Locate the cell with the specified text and output its [X, Y] center coordinate. 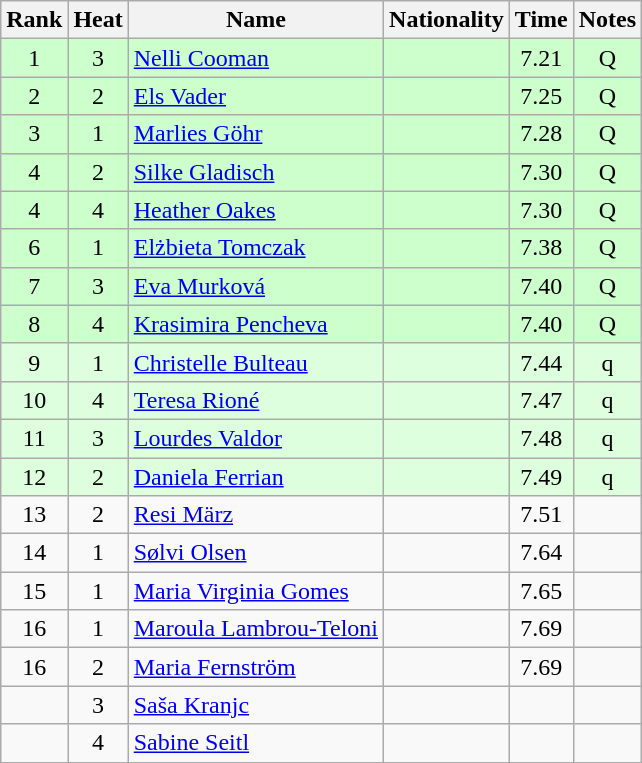
Els Vader [256, 96]
6 [34, 248]
Krasimira Pencheva [256, 324]
Teresa Rioné [256, 400]
Maroula Lambrou-Teloni [256, 629]
7.51 [541, 515]
12 [34, 477]
7.47 [541, 400]
8 [34, 324]
Resi März [256, 515]
Sølvi Olsen [256, 553]
Nationality [447, 20]
7.65 [541, 591]
Saša Kranjc [256, 705]
Maria Fernström [256, 667]
Notes [607, 20]
Nelli Cooman [256, 58]
7.48 [541, 438]
Sabine Seitl [256, 743]
15 [34, 591]
7.21 [541, 58]
Rank [34, 20]
Time [541, 20]
Name [256, 20]
Heather Oakes [256, 210]
7.28 [541, 134]
Daniela Ferrian [256, 477]
Silke Gladisch [256, 172]
7.38 [541, 248]
Christelle Bulteau [256, 362]
10 [34, 400]
Lourdes Valdor [256, 438]
7 [34, 286]
9 [34, 362]
11 [34, 438]
7.44 [541, 362]
Marlies Göhr [256, 134]
14 [34, 553]
7.49 [541, 477]
Heat [98, 20]
7.25 [541, 96]
Eva Murková [256, 286]
Elżbieta Tomczak [256, 248]
13 [34, 515]
Maria Virginia Gomes [256, 591]
7.64 [541, 553]
